Capture the cell that displays the provided text and extract its (x, y) central coordinate. 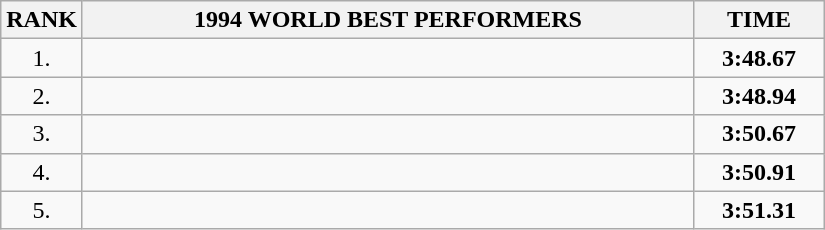
2. (42, 96)
3:48.67 (760, 58)
3:51.31 (760, 210)
3:50.91 (760, 172)
3:50.67 (760, 134)
TIME (760, 20)
3. (42, 134)
5. (42, 210)
4. (42, 172)
1994 WORLD BEST PERFORMERS (388, 20)
1. (42, 58)
3:48.94 (760, 96)
RANK (42, 20)
